From the cell containing the given text, extract its center point as [x, y] coordinate. 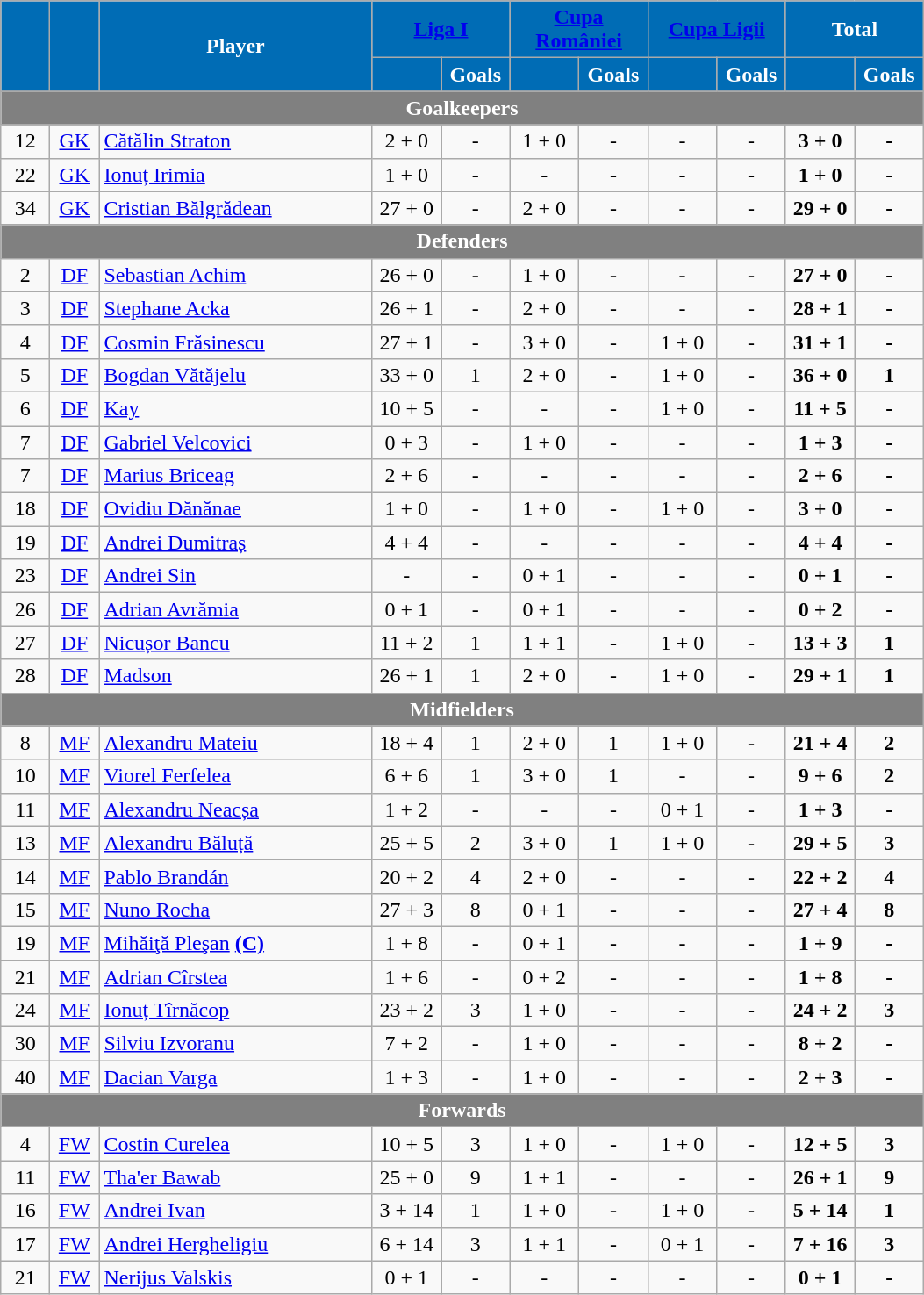
Cupa României [579, 30]
40 [25, 1077]
Stephane Acka [235, 308]
Marius Briceag [235, 476]
Sebastian Achim [235, 275]
31 + 1 [820, 342]
21 + 4 [820, 743]
Total [855, 30]
8 + 2 [820, 1044]
Alexandru Mateiu [235, 743]
Cătălin Straton [235, 141]
26 [25, 609]
1 + 6 [407, 977]
Ovidiu Dănănae [235, 509]
11 + 2 [407, 643]
Silviu Izvoranu [235, 1044]
17 [25, 1244]
1 + 2 [407, 809]
6 + 6 [407, 776]
Adrian Cîrstea [235, 977]
Alexandru Neacșa [235, 809]
Defenders [462, 241]
Tha'er Bawab [235, 1177]
29 + 5 [820, 843]
11 + 5 [820, 408]
1 + 9 [820, 943]
16 [25, 1211]
Forwards [462, 1111]
5 + 14 [820, 1211]
24 [25, 1011]
25 + 5 [407, 843]
14 [25, 876]
33 + 0 [407, 375]
7 + 16 [820, 1244]
34 [25, 208]
22 [25, 175]
2 + 3 [820, 1077]
13 [25, 843]
13 + 3 [820, 643]
Ionuț Irimia [235, 175]
Nerijus Valskis [235, 1277]
Andrei Ivan [235, 1211]
Andrei Sin [235, 576]
Cristian Bălgrădean [235, 208]
18 + 4 [407, 743]
28 [25, 676]
9 + 6 [820, 776]
Alexandru Băluță [235, 843]
24 + 2 [820, 1011]
Cupa Ligii [716, 30]
Dacian Varga [235, 1077]
23 + 2 [407, 1011]
29 + 1 [820, 676]
18 [25, 509]
23 [25, 576]
Ionuț Tîrnăcop [235, 1011]
Viorel Ferfelea [235, 776]
22 + 2 [820, 876]
Gabriel Velcovici [235, 442]
Midfielders [462, 709]
12 + 5 [820, 1144]
20 + 2 [407, 876]
10 [25, 776]
36 + 0 [820, 375]
Andrei Dumitraș [235, 543]
15 [25, 910]
Andrei Hergheligiu [235, 1244]
Kay [235, 408]
Player [235, 46]
25 + 0 [407, 1177]
Liga I [441, 30]
0 + 3 [407, 442]
26 + 0 [407, 275]
6 + 14 [407, 1244]
Nicușor Bancu [235, 643]
Adrian Avrămia [235, 609]
Nuno Rocha [235, 910]
6 [25, 408]
Madson [235, 676]
Pablo Brandán [235, 876]
27 [25, 643]
5 [25, 375]
28 + 1 [820, 308]
Bogdan Vătăjelu [235, 375]
Cosmin Frăsinescu [235, 342]
3 + 14 [407, 1211]
Costin Curelea [235, 1144]
30 [25, 1044]
27 + 3 [407, 910]
27 + 4 [820, 910]
7 + 2 [407, 1044]
Goalkeepers [462, 108]
29 + 0 [820, 208]
27 + 1 [407, 342]
12 [25, 141]
Mihăiţă Pleşan (C) [235, 943]
